Provide the (x, y) coordinate of the cell's center where the given text is located.  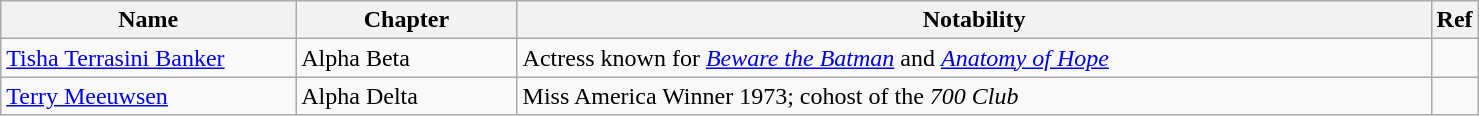
Alpha Beta (406, 58)
Terry Meeuwsen (148, 96)
Chapter (406, 20)
Ref (1454, 20)
Actress known for Beware the Batman and Anatomy of Hope (974, 58)
Tisha Terrasini Banker (148, 58)
Name (148, 20)
Alpha Delta (406, 96)
Miss America Winner 1973; cohost of the 700 Club (974, 96)
Notability (974, 20)
